Determine the (x, y) coordinate at the center of the cell enclosing the given text.  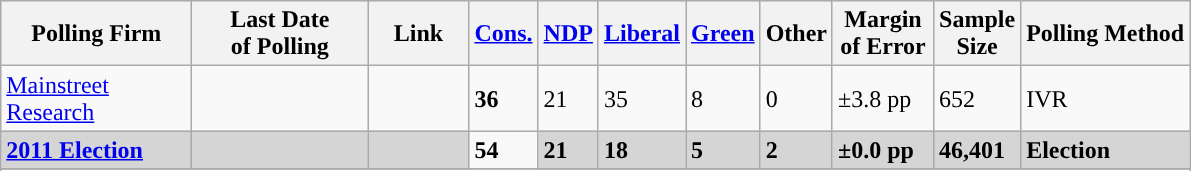
35 (642, 98)
Green (724, 34)
2 (796, 150)
Polling Method (1106, 34)
5 (724, 150)
Election (1106, 150)
18 (642, 150)
NDP (568, 34)
Polling Firm (96, 34)
Link (418, 34)
Mainstreet Research (96, 98)
IVR (1106, 98)
Last Dateof Polling (280, 34)
0 (796, 98)
Liberal (642, 34)
36 (504, 98)
Cons. (504, 34)
652 (978, 98)
46,401 (978, 150)
Marginof Error (882, 34)
±3.8 pp (882, 98)
8 (724, 98)
±0.0 pp (882, 150)
SampleSize (978, 34)
54 (504, 150)
Other (796, 34)
2011 Election (96, 150)
